Detect which cell encompasses the target text, then output its (x, y) center coordinate. 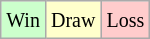
Win (24, 20)
Draw (72, 20)
Loss (126, 20)
